From the cell containing the given text, extract its center point as (x, y) coordinate. 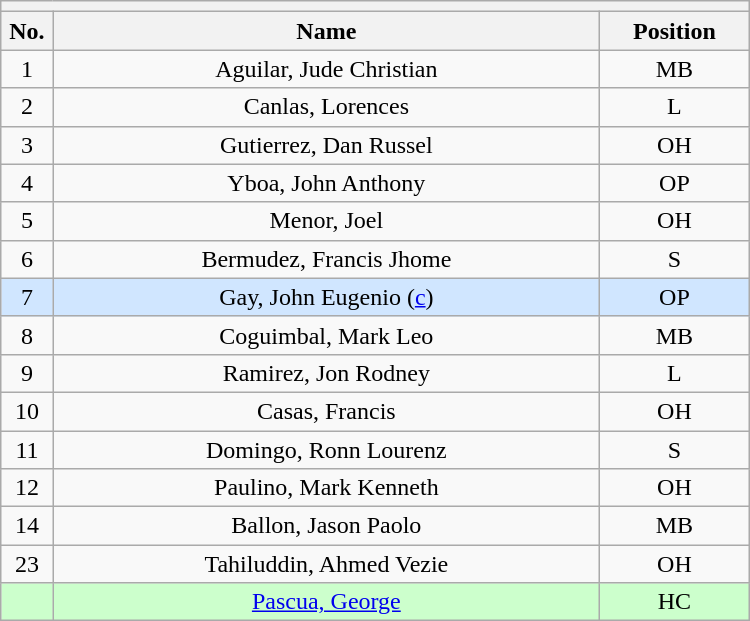
Domingo, Ronn Lourenz (326, 449)
Canlas, Lorences (326, 107)
Coguimbal, Mark Leo (326, 335)
Gay, John Eugenio (c) (326, 297)
14 (27, 526)
2 (27, 107)
11 (27, 449)
Yboa, John Anthony (326, 183)
Ballon, Jason Paolo (326, 526)
Gutierrez, Dan Russel (326, 145)
10 (27, 411)
1 (27, 69)
Paulino, Mark Kenneth (326, 488)
No. (27, 31)
HC (675, 602)
7 (27, 297)
23 (27, 564)
12 (27, 488)
8 (27, 335)
Aguilar, Jude Christian (326, 69)
5 (27, 221)
Casas, Francis (326, 411)
Pascua, George (326, 602)
Ramirez, Jon Rodney (326, 373)
Bermudez, Francis Jhome (326, 259)
Position (675, 31)
Menor, Joel (326, 221)
Name (326, 31)
9 (27, 373)
4 (27, 183)
6 (27, 259)
3 (27, 145)
Tahiluddin, Ahmed Vezie (326, 564)
